Output the [x, y] coordinate of the center of the cell containing the given text.  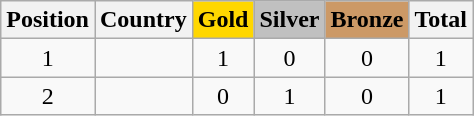
Gold [223, 20]
Bronze [367, 20]
Silver [290, 20]
Position [48, 20]
Country [143, 20]
2 [48, 96]
Total [441, 20]
